Capture the cell that displays the provided text and extract its (X, Y) central coordinate. 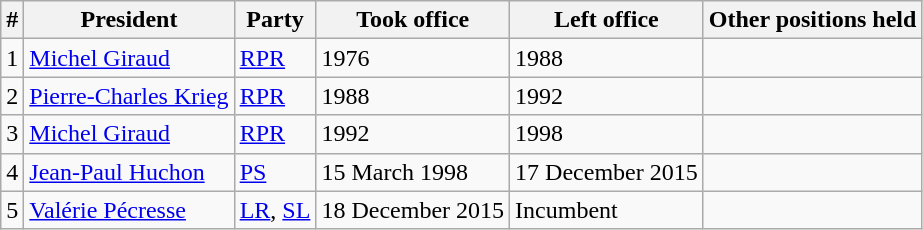
17 December 2015 (607, 172)
1 (12, 58)
President (129, 20)
2 (12, 96)
Other positions held (812, 20)
4 (12, 172)
1998 (607, 134)
Jean-Paul Huchon (129, 172)
1976 (413, 58)
5 (12, 210)
LR, SL (275, 210)
# (12, 20)
Incumbent (607, 210)
Took office (413, 20)
18 December 2015 (413, 210)
Valérie Pécresse (129, 210)
PS (275, 172)
Left office (607, 20)
3 (12, 134)
Party (275, 20)
Pierre-Charles Krieg (129, 96)
15 March 1998 (413, 172)
